Search for the cell housing the specified text and yield its (X, Y) center coordinate. 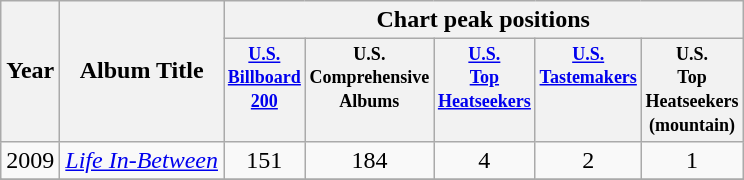
184 (369, 160)
2009 (30, 160)
U.S.Top Heatseekers (mountain) (692, 90)
Year (30, 71)
Album Title (142, 71)
U.S.Top Heatseekers (485, 90)
U.S.Tastemakers (588, 90)
U.S.Billboard 200 (265, 90)
U.S.Comprehensive Albums (369, 90)
1 (692, 160)
151 (265, 160)
2 (588, 160)
Chart peak positions (484, 20)
Life In-Between (142, 160)
4 (485, 160)
